Return [X, Y] of the center of cell containing provided text 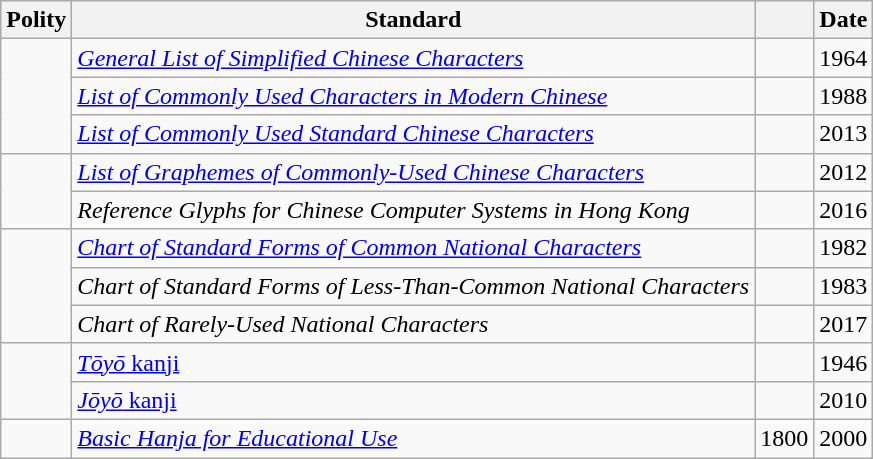
List of Graphemes of Commonly-Used Chinese Characters [414, 172]
Polity [36, 20]
Jōyō kanji [414, 400]
2016 [844, 210]
2017 [844, 324]
1800 [784, 438]
Standard [414, 20]
Basic Hanja for Educational Use [414, 438]
List of Commonly Used Characters in Modern Chinese [414, 96]
Reference Glyphs for Chinese Computer Systems in Hong Kong [414, 210]
Chart of Standard Forms of Common National Characters [414, 248]
2013 [844, 134]
2010 [844, 400]
1988 [844, 96]
1983 [844, 286]
List of Commonly Used Standard Chinese Characters [414, 134]
2012 [844, 172]
1982 [844, 248]
Chart of Standard Forms of Less-Than-Common National Characters [414, 286]
2000 [844, 438]
Date [844, 20]
1964 [844, 58]
1946 [844, 362]
Tōyō kanji [414, 362]
General List of Simplified Chinese Characters [414, 58]
Chart of Rarely-Used National Characters [414, 324]
